Detect which cell encompasses the target text, then output its [X, Y] center coordinate. 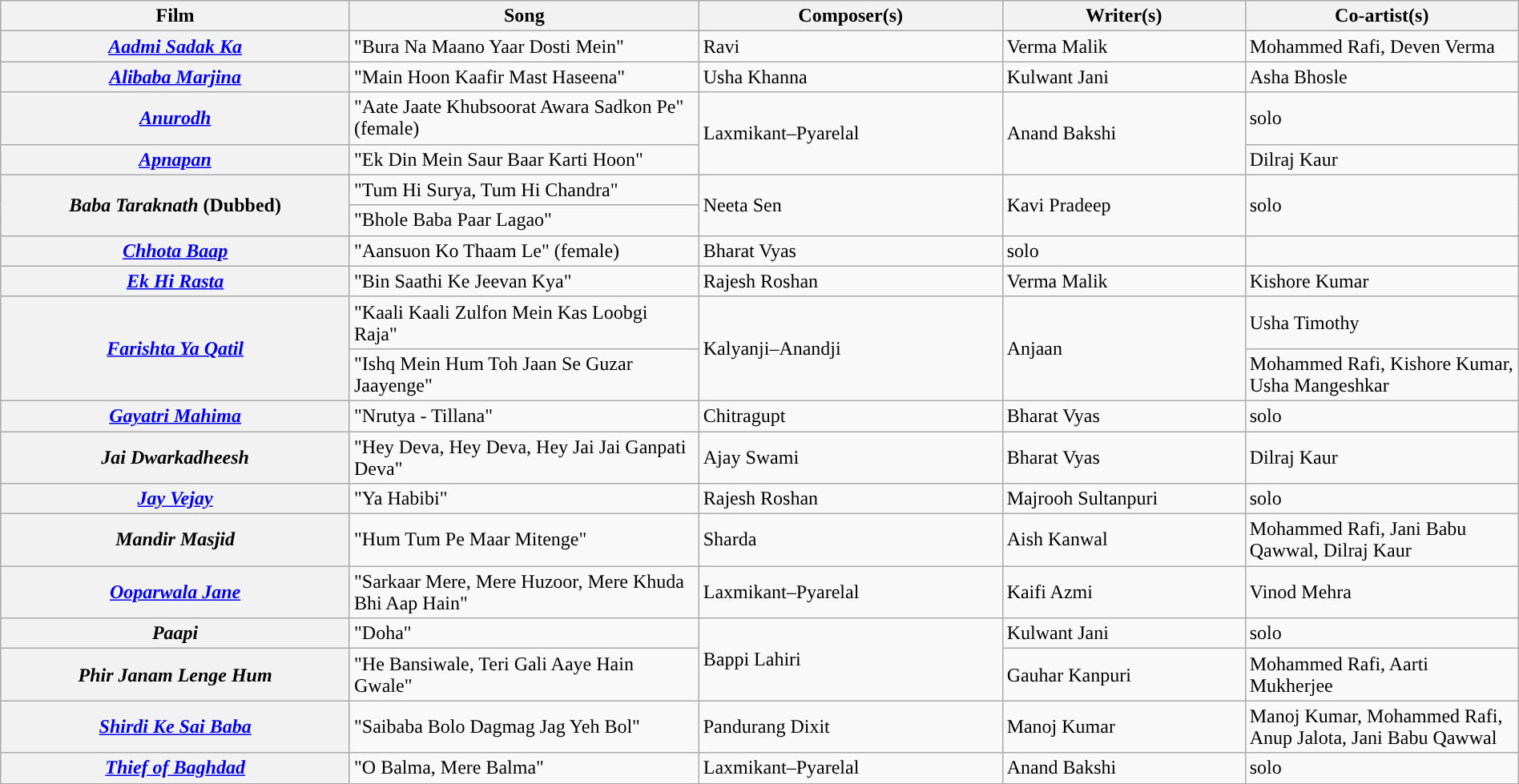
Jai Dwarkadheesh [175, 456]
Writer(s) [1123, 16]
Vinod Mehra [1381, 593]
Kaifi Azmi [1123, 593]
"Saibaba Bolo Dagmag Jag Yeh Bol" [524, 727]
"Bhole Baba Paar Lagao" [524, 220]
"Aansuon Ko Thaam Le" (female) [524, 251]
Alibaba Marjina [175, 77]
"Bura Na Maano Yaar Dosti Mein" [524, 46]
"Doha" [524, 633]
"Ek Din Mein Saur Baar Karti Hoon" [524, 159]
Asha Bhosle [1381, 77]
Apnapan [175, 159]
Aish Kanwal [1123, 540]
Gauhar Kanpuri [1123, 674]
Bappi Lahiri [851, 660]
Kishore Kumar [1381, 281]
Jay Vejay [175, 499]
"Kaali Kaali Zulfon Mein Kas Loobgi Raja" [524, 322]
Gayatri Mahima [175, 416]
Neeta Sen [851, 205]
Aadmi Sadak Ka [175, 46]
Phir Janam Lenge Hum [175, 674]
Thief of Baghdad [175, 768]
"Ishq Mein Hum Toh Jaan Se Guzar Jaayenge" [524, 375]
Composer(s) [851, 16]
Kalyanji–Anandji [851, 348]
Co-artist(s) [1381, 16]
Paapi [175, 633]
Mandir Masjid [175, 540]
"Ya Habibi" [524, 499]
Ooparwala Jane [175, 593]
Chhota Baap [175, 251]
Chitragupt [851, 416]
Sharda [851, 540]
"Sarkaar Mere, Mere Huzoor, Mere Khuda Bhi Aap Hain" [524, 593]
Anjaan [1123, 348]
Baba Taraknath (Dubbed) [175, 205]
Manoj Kumar, Mohammed Rafi, Anup Jalota, Jani Babu Qawwal [1381, 727]
Manoj Kumar [1123, 727]
"Hey Deva, Hey Deva, Hey Jai Jai Ganpati Deva" [524, 456]
Pandurang Dixit [851, 727]
Usha Timothy [1381, 322]
Mohammed Rafi, Jani Babu Qawwal, Dilraj Kaur [1381, 540]
Shirdi Ke Sai Baba [175, 727]
"Hum Tum Pe Maar Mitenge" [524, 540]
"He Bansiwale, Teri Gali Aaye Hain Gwale" [524, 674]
"Tum Hi Surya, Tum Hi Chandra" [524, 190]
Film [175, 16]
Farishta Ya Qatil [175, 348]
Mohammed Rafi, Kishore Kumar, Usha Mangeshkar [1381, 375]
Majrooh Sultanpuri [1123, 499]
Mohammed Rafi, Aarti Mukherjee [1381, 674]
Kavi Pradeep [1123, 205]
Ravi [851, 46]
"Main Hoon Kaafir Mast Haseena" [524, 77]
"Nrutya - Tillana" [524, 416]
"Aate Jaate Khubsoorat Awara Sadkon Pe" (female) [524, 119]
Song [524, 16]
"O Balma, Mere Balma" [524, 768]
"Bin Saathi Ke Jeevan Kya" [524, 281]
Usha Khanna [851, 77]
Ek Hi Rasta [175, 281]
Ajay Swami [851, 456]
Mohammed Rafi, Deven Verma [1381, 46]
Anurodh [175, 119]
